Return (x, y) of the center of cell containing provided text 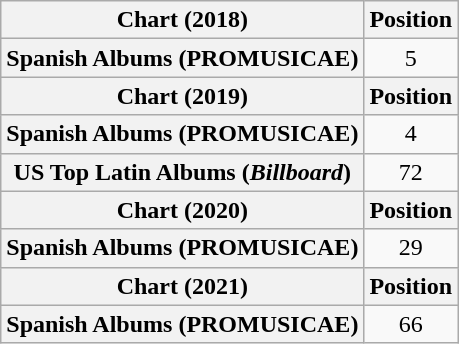
66 (411, 324)
72 (411, 172)
4 (411, 134)
Chart (2021) (182, 286)
Chart (2018) (182, 20)
29 (411, 248)
US Top Latin Albums (Billboard) (182, 172)
Chart (2019) (182, 96)
Chart (2020) (182, 210)
5 (411, 58)
